Scan for the cell matching the given text and deliver its (x, y) coordinate at center. 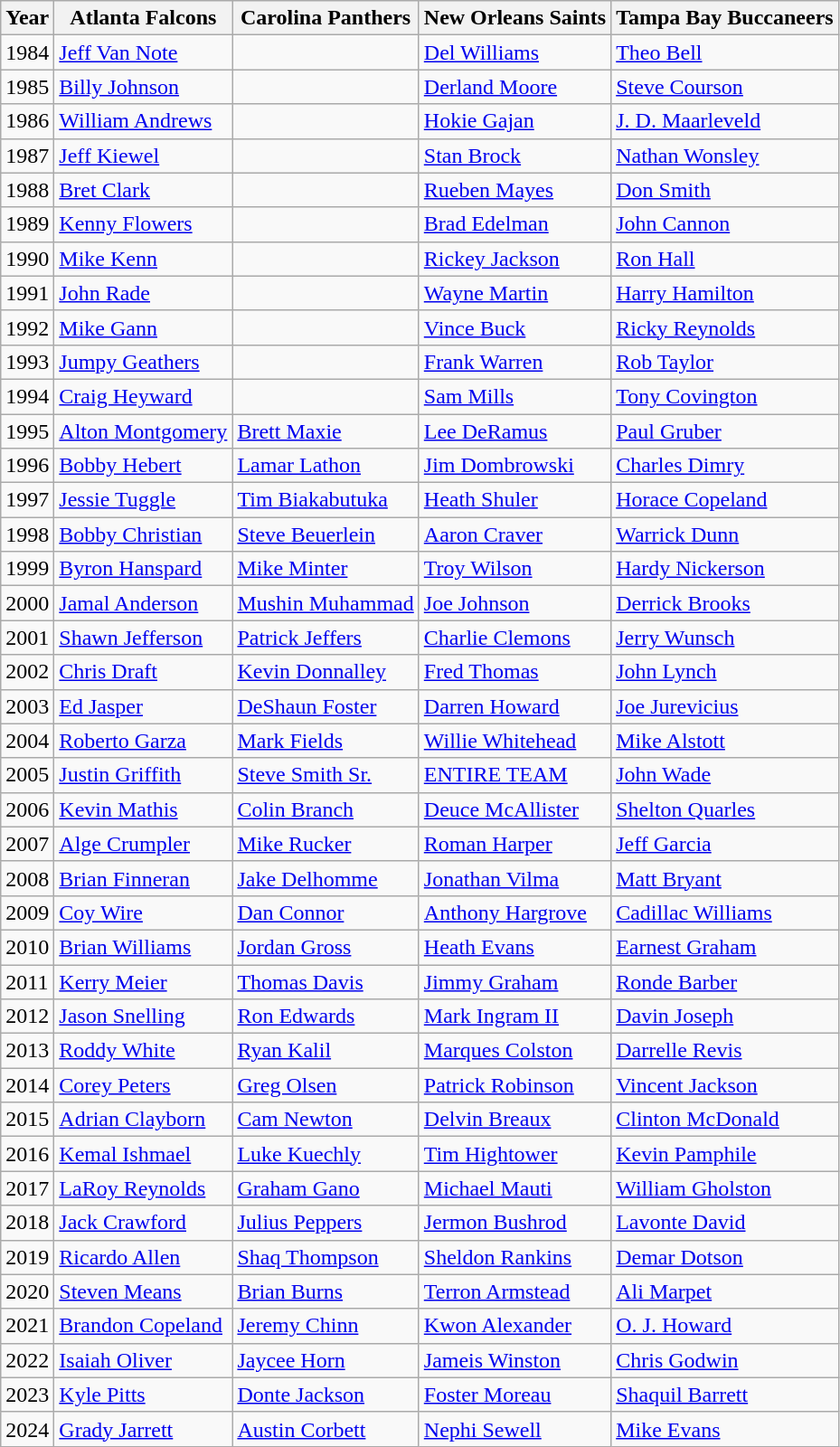
2003 (27, 706)
Mike Kenn (143, 259)
Chris Godwin (725, 1360)
Tony Covington (725, 396)
1996 (27, 466)
Jeff Kiewel (143, 156)
Jaycee Horn (326, 1360)
LaRoy Reynolds (143, 1188)
Michael Mauti (514, 1188)
Ron Hall (725, 259)
Lee DeRamus (514, 431)
2015 (27, 1120)
2014 (27, 1085)
Carolina Panthers (326, 18)
Julius Peppers (326, 1223)
Darren Howard (514, 706)
Steve Courson (725, 87)
Warrick Dunn (725, 534)
Tim Biakabutuka (326, 500)
Jimmy Graham (514, 981)
Dan Connor (326, 913)
New Orleans Saints (514, 18)
Alton Montgomery (143, 431)
Tampa Bay Buccaneers (725, 18)
Foster Moreau (514, 1395)
Greg Olsen (326, 1085)
Brandon Copeland (143, 1326)
Derland Moore (514, 87)
Demar Dotson (725, 1257)
Graham Gano (326, 1188)
2023 (27, 1395)
Hokie Gajan (514, 121)
Mike Minter (326, 569)
Jameis Winston (514, 1360)
Aaron Craver (514, 534)
Ed Jasper (143, 706)
Mark Ingram II (514, 1017)
Nephi Sewell (514, 1429)
Ronde Barber (725, 981)
Delvin Breaux (514, 1120)
John Cannon (725, 224)
Don Smith (725, 190)
Derrick Brooks (725, 603)
John Wade (725, 775)
Thomas Davis (326, 981)
Jessie Tuggle (143, 500)
Roddy White (143, 1051)
Harry Hamilton (725, 293)
2009 (27, 913)
Luke Kuechly (326, 1154)
Troy Wilson (514, 569)
Heath Shuler (514, 500)
Austin Corbett (326, 1429)
Wayne Martin (514, 293)
Paul Gruber (725, 431)
2010 (27, 947)
Colin Branch (326, 809)
1999 (27, 569)
2018 (27, 1223)
Stan Brock (514, 156)
Bobby Hebert (143, 466)
Willie Whitehead (514, 741)
Lavonte David (725, 1223)
Heath Evans (514, 947)
Bobby Christian (143, 534)
Chris Draft (143, 672)
1984 (27, 52)
Mushin Muhammad (326, 603)
Jamal Anderson (143, 603)
Ricardo Allen (143, 1257)
Charlie Clemons (514, 638)
Isaiah Oliver (143, 1360)
Jason Snelling (143, 1017)
Ricky Reynolds (725, 327)
Steven Means (143, 1291)
Kwon Alexander (514, 1326)
Kemal Ishmael (143, 1154)
Coy Wire (143, 913)
Adrian Clayborn (143, 1120)
Shaquil Barrett (725, 1395)
ENTIRE TEAM (514, 775)
1995 (27, 431)
Kevin Donnalley (326, 672)
Rickey Jackson (514, 259)
John Lynch (725, 672)
Kevin Pamphile (725, 1154)
Cam Newton (326, 1120)
Jeremy Chinn (326, 1326)
Ryan Kalil (326, 1051)
Mike Evans (725, 1429)
Kerry Meier (143, 981)
Hardy Nickerson (725, 569)
Fred Thomas (514, 672)
Jeff Garcia (725, 844)
2021 (27, 1326)
Marques Colston (514, 1051)
Byron Hanspard (143, 569)
Matt Bryant (725, 878)
Patrick Robinson (514, 1085)
2006 (27, 809)
William Gholston (725, 1188)
Donte Jackson (326, 1395)
Rueben Mayes (514, 190)
Corey Peters (143, 1085)
Grady Jarrett (143, 1429)
2011 (27, 981)
Vincent Jackson (725, 1085)
1988 (27, 190)
Ron Edwards (326, 1017)
Shelton Quarles (725, 809)
Justin Griffith (143, 775)
Jake Delhomme (326, 878)
Jeff Van Note (143, 52)
2005 (27, 775)
2008 (27, 878)
Year (27, 18)
Sheldon Rankins (514, 1257)
Earnest Graham (725, 947)
Roman Harper (514, 844)
O. J. Howard (725, 1326)
Billy Johnson (143, 87)
Vince Buck (514, 327)
Roberto Garza (143, 741)
Jermon Bushrod (514, 1223)
Mark Fields (326, 741)
2024 (27, 1429)
Rob Taylor (725, 362)
1986 (27, 121)
2019 (27, 1257)
Jim Dombrowski (514, 466)
Mike Alstott (725, 741)
Frank Warren (514, 362)
Bret Clark (143, 190)
Brian Williams (143, 947)
Alge Crumpler (143, 844)
1992 (27, 327)
Kenny Flowers (143, 224)
2002 (27, 672)
William Andrews (143, 121)
2016 (27, 1154)
Joe Johnson (514, 603)
Darrelle Revis (725, 1051)
Jack Crawford (143, 1223)
2004 (27, 741)
Lamar Lathon (326, 466)
2020 (27, 1291)
Jonathan Vilma (514, 878)
Brian Burns (326, 1291)
1989 (27, 224)
J. D. Maarleveld (725, 121)
Nathan Wonsley (725, 156)
DeShaun Foster (326, 706)
2007 (27, 844)
Charles Dimry (725, 466)
1985 (27, 87)
Craig Heyward (143, 396)
2022 (27, 1360)
1994 (27, 396)
Brian Finneran (143, 878)
Horace Copeland (725, 500)
Clinton McDonald (725, 1120)
1993 (27, 362)
1987 (27, 156)
Cadillac Williams (725, 913)
Brett Maxie (326, 431)
Patrick Jeffers (326, 638)
Jerry Wunsch (725, 638)
Steve Smith Sr. (326, 775)
Mike Gann (143, 327)
2012 (27, 1017)
Tim Hightower (514, 1154)
Terron Armstead (514, 1291)
Shaq Thompson (326, 1257)
2000 (27, 603)
Brad Edelman (514, 224)
1991 (27, 293)
Jordan Gross (326, 947)
1990 (27, 259)
1998 (27, 534)
2017 (27, 1188)
Shawn Jefferson (143, 638)
Deuce McAllister (514, 809)
Kevin Mathis (143, 809)
Jumpy Geathers (143, 362)
2001 (27, 638)
Anthony Hargrove (514, 913)
Atlanta Falcons (143, 18)
Ali Marpet (725, 1291)
Theo Bell (725, 52)
Del Williams (514, 52)
Mike Rucker (326, 844)
Sam Mills (514, 396)
Kyle Pitts (143, 1395)
Steve Beuerlein (326, 534)
Davin Joseph (725, 1017)
2013 (27, 1051)
Joe Jurevicius (725, 706)
1997 (27, 500)
John Rade (143, 293)
